Identify which cell holds the provided text, then report its [X, Y] central coordinate. 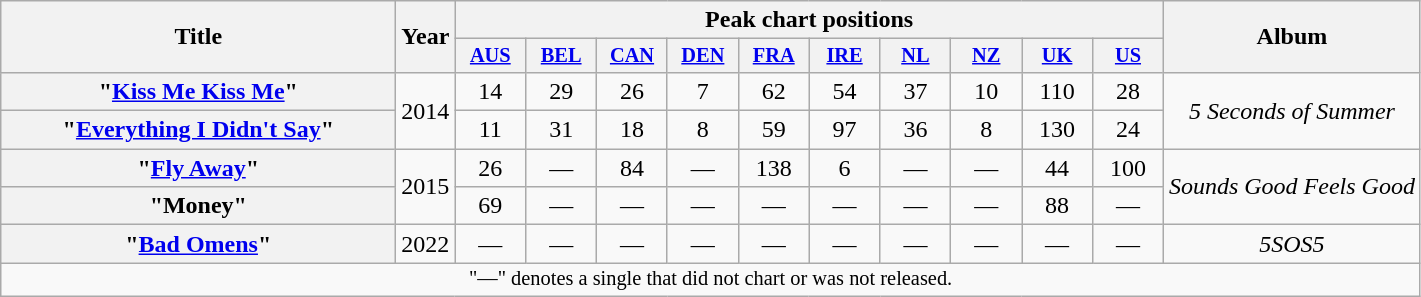
6 [844, 168]
69 [490, 206]
54 [844, 91]
CAN [632, 56]
14 [490, 91]
UK [1058, 56]
NZ [986, 56]
36 [916, 130]
84 [632, 168]
Title [198, 37]
Sounds Good Feels Good [1292, 187]
28 [1128, 91]
AUS [490, 56]
24 [1128, 130]
130 [1058, 130]
37 [916, 91]
Album [1292, 37]
DEN [702, 56]
59 [774, 130]
"Fly Away" [198, 168]
2022 [426, 244]
"Money" [198, 206]
FRA [774, 56]
"Everything I Didn't Say" [198, 130]
Year [426, 37]
44 [1058, 168]
NL [916, 56]
US [1128, 56]
31 [562, 130]
BEL [562, 56]
2014 [426, 110]
11 [490, 130]
138 [774, 168]
2015 [426, 187]
10 [986, 91]
88 [1058, 206]
62 [774, 91]
97 [844, 130]
Peak chart positions [810, 20]
110 [1058, 91]
IRE [844, 56]
18 [632, 130]
100 [1128, 168]
"Kiss Me Kiss Me" [198, 91]
5SOS5 [1292, 244]
5 Seconds of Summer [1292, 110]
"—" denotes a single that did not chart or was not released. [711, 280]
29 [562, 91]
"Bad Omens" [198, 244]
7 [702, 91]
